Find where the given text appears and provide that cell's center as (X, Y) coordinate. 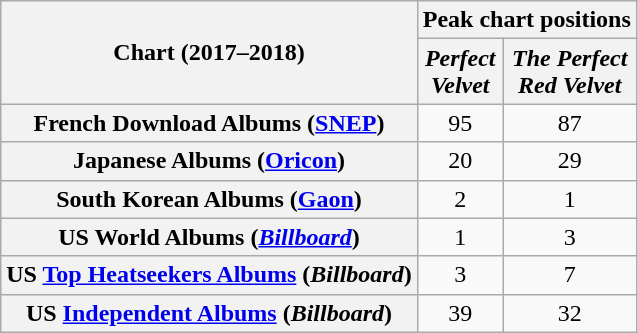
US World Albums (Billboard) (209, 237)
29 (570, 161)
87 (570, 123)
US Independent Albums (Billboard) (209, 313)
2 (460, 199)
Japanese Albums (Oricon) (209, 161)
20 (460, 161)
39 (460, 313)
Chart (2017–2018) (209, 52)
Peak chart positions (526, 20)
32 (570, 313)
PerfectVelvet (460, 72)
7 (570, 275)
The PerfectRed Velvet (570, 72)
95 (460, 123)
South Korean Albums (Gaon) (209, 199)
US Top Heatseekers Albums (Billboard) (209, 275)
French Download Albums (SNEP) (209, 123)
